Determine the (x, y) coordinate at the center of the cell enclosing the given text.  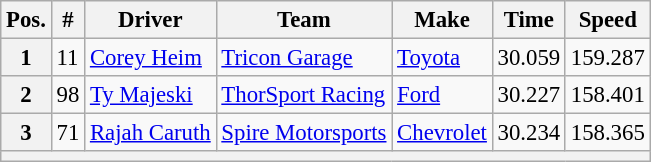
Ford (442, 95)
# (68, 20)
30.234 (528, 133)
98 (68, 95)
30.059 (528, 58)
Rajah Caruth (150, 133)
Team (304, 20)
Time (528, 20)
Chevrolet (442, 133)
2 (26, 95)
11 (68, 58)
Corey Heim (150, 58)
3 (26, 133)
1 (26, 58)
Tricon Garage (304, 58)
Toyota (442, 58)
ThorSport Racing (304, 95)
71 (68, 133)
30.227 (528, 95)
Make (442, 20)
Driver (150, 20)
Pos. (26, 20)
158.401 (608, 95)
Spire Motorsports (304, 133)
Speed (608, 20)
159.287 (608, 58)
Ty Majeski (150, 95)
158.365 (608, 133)
